From the cell containing the given text, extract its center point as (x, y) coordinate. 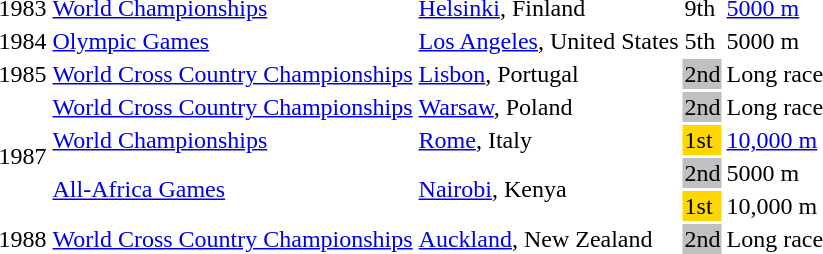
Los Angeles, United States (548, 41)
Olympic Games (232, 41)
5th (702, 41)
Nairobi, Kenya (548, 190)
World Championships (232, 140)
Warsaw, Poland (548, 107)
Auckland, New Zealand (548, 239)
Rome, Italy (548, 140)
Lisbon, Portugal (548, 74)
All-Africa Games (232, 190)
